Search for the cell housing the specified text and yield its (x, y) center coordinate. 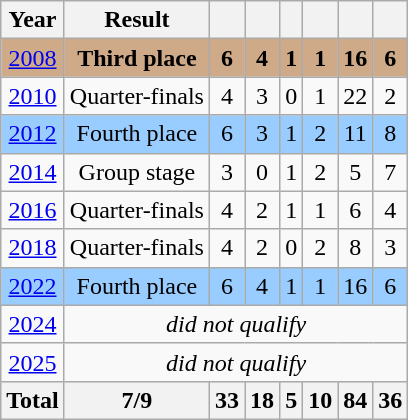
2016 (33, 210)
7/9 (136, 400)
Result (136, 20)
7 (390, 172)
84 (356, 400)
2010 (33, 96)
18 (262, 400)
2014 (33, 172)
2025 (33, 362)
36 (390, 400)
Total (33, 400)
2008 (33, 58)
Group stage (136, 172)
22 (356, 96)
Third place (136, 58)
33 (226, 400)
Year (33, 20)
10 (320, 400)
2022 (33, 286)
11 (356, 134)
2024 (33, 324)
2012 (33, 134)
2018 (33, 248)
